Locate the cell with the specified text and output its (x, y) center coordinate. 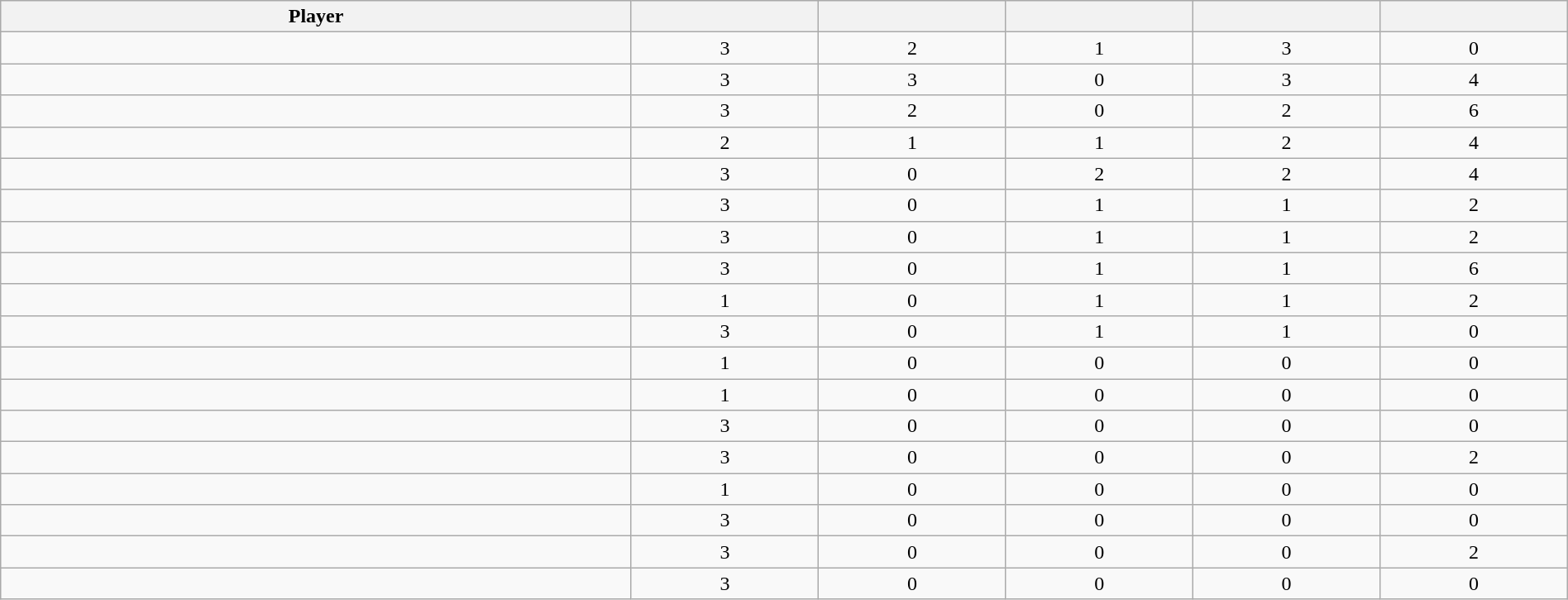
Player (316, 17)
